Detect which cell encompasses the target text, then output its (X, Y) center coordinate. 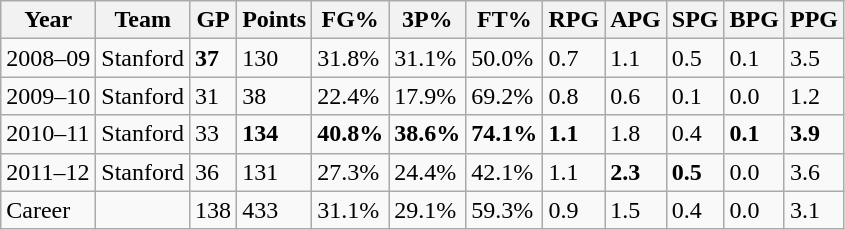
APG (636, 20)
37 (214, 58)
33 (214, 134)
17.9% (428, 96)
38.6% (428, 134)
3P% (428, 20)
134 (274, 134)
FT% (504, 20)
2009–10 (48, 96)
31 (214, 96)
24.4% (428, 172)
3.1 (814, 210)
FG% (350, 20)
3.9 (814, 134)
1.5 (636, 210)
74.1% (504, 134)
22.4% (350, 96)
1.2 (814, 96)
59.3% (504, 210)
PPG (814, 20)
40.8% (350, 134)
2.3 (636, 172)
0.8 (574, 96)
Team (143, 20)
0.9 (574, 210)
29.1% (428, 210)
2010–11 (48, 134)
138 (214, 210)
RPG (574, 20)
50.0% (504, 58)
69.2% (504, 96)
42.1% (504, 172)
Points (274, 20)
Career (48, 210)
3.6 (814, 172)
BPG (754, 20)
3.5 (814, 58)
0.6 (636, 96)
SPG (695, 20)
130 (274, 58)
GP (214, 20)
38 (274, 96)
2011–12 (48, 172)
36 (214, 172)
1.8 (636, 134)
31.8% (350, 58)
2008–09 (48, 58)
Year (48, 20)
131 (274, 172)
0.7 (574, 58)
27.3% (350, 172)
433 (274, 210)
